Find where the given text appears and provide that cell's center as (X, Y) coordinate. 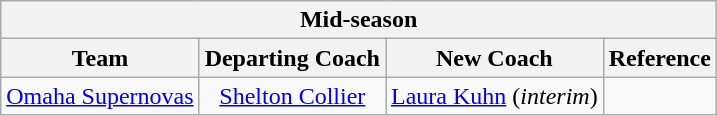
Reference (660, 58)
Shelton Collier (292, 96)
Omaha Supernovas (100, 96)
Team (100, 58)
Laura Kuhn (interim) (495, 96)
Mid-season (359, 20)
Departing Coach (292, 58)
New Coach (495, 58)
